Detect which cell encompasses the target text, then output its (x, y) center coordinate. 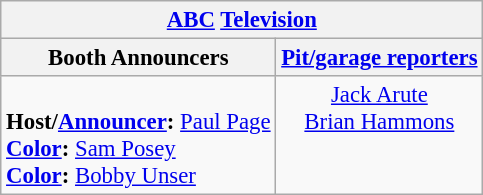
Jack AruteBrian Hammons (380, 136)
Pit/garage reporters (380, 58)
Booth Announcers (138, 58)
ABC Television (242, 20)
Host/Announcer: Paul Page Color: Sam Posey Color: Bobby Unser (138, 136)
